For the text-containing cell, return its midpoint in (X, Y) coordinate format. 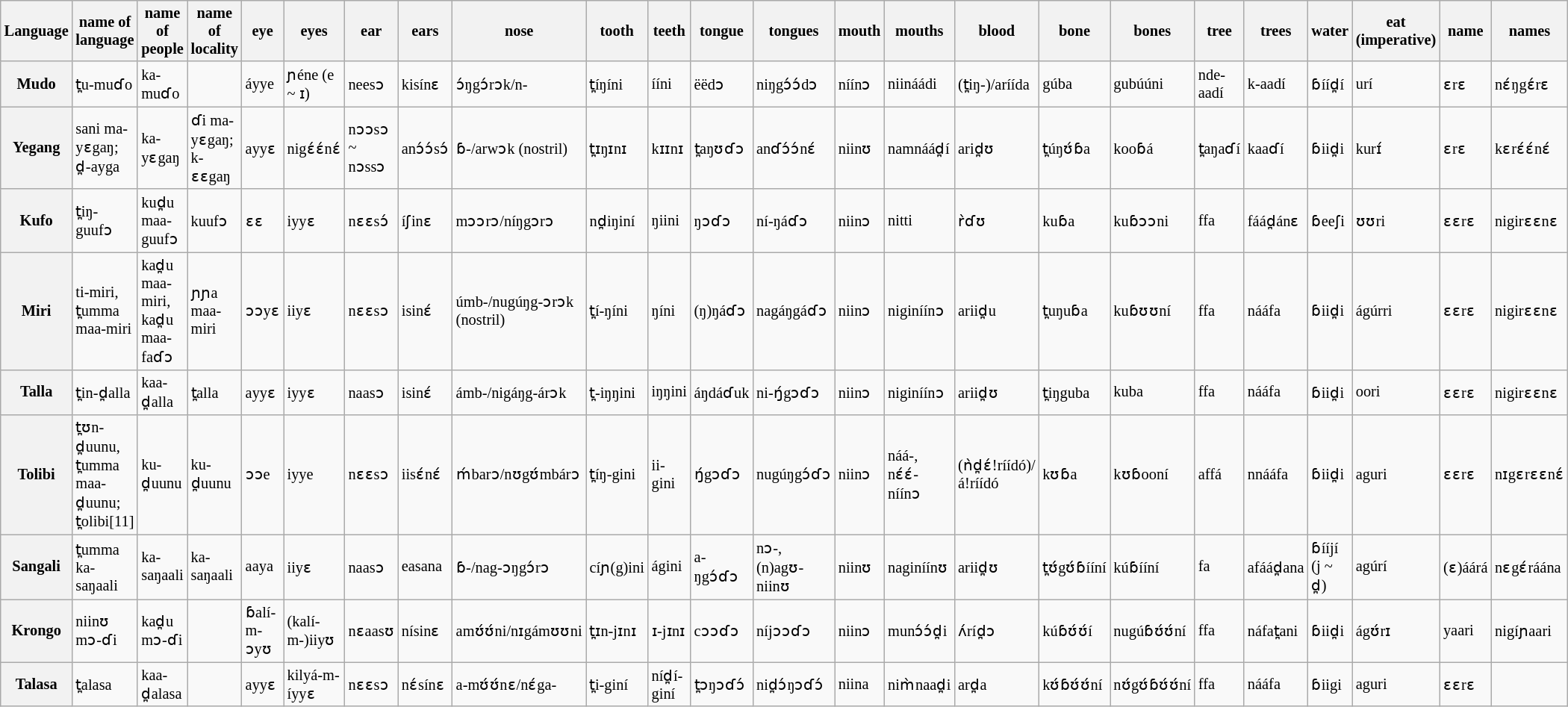
trees (1275, 31)
affá (1219, 475)
r̀ɗʊ (996, 221)
name (1465, 31)
tooth (617, 31)
ɗi ma-yɛgaŋ; k-ɛɛgaŋ (215, 148)
t̪ʊn-d̪uunu, t̪umma maa-d̪uunu; t̪olibi[11] (105, 475)
Language (37, 31)
nim̀naad̪i (919, 684)
(t̪iŋ-)/aríída (996, 84)
(kalí-m-)iiyʊ (314, 630)
amʊ́ʊ́ni/nɪgámʊʊni (520, 630)
cíɲ(g)ini (617, 567)
afáád̪ana (1275, 567)
names (1529, 31)
nɛgɛ́ráána (1529, 567)
t̪aŋaɗí (1219, 148)
a-ŋgɔ́ɗɔ (721, 567)
t̪íŋíni (617, 84)
oori (1396, 393)
ears (426, 31)
nugúŋgɔ́ɗɔ (794, 475)
kilyá-m-íyyɛ (314, 684)
aaya (263, 567)
ni-ŋ́gɔɗɔ (794, 393)
nid̪ɔ́ŋɔɗɔ́ (794, 684)
t̪alla (215, 393)
niinʊ mɔ-ɗi (105, 630)
ágúrri (1396, 311)
nigɛ́ɛ́nɛ́ (314, 148)
kuba (1153, 393)
náá-, nɛ́ɛ́-níínɔ (919, 475)
t̪u-muɗo (105, 84)
ɲéne (e ~ ɪ) (314, 84)
ííni (669, 84)
kaa-d̪alasa (162, 684)
bone (1074, 31)
nɛɛsɔ́ (372, 221)
ear (372, 31)
t̪íŋ-gini (617, 475)
Miri (37, 311)
t̪in-d̪alla (105, 393)
ɓ-/arwɔk (nostril) (520, 148)
t̪-iŋŋini (617, 393)
Krongo (37, 630)
nitti (919, 221)
agúrí (1396, 567)
ŋ́gɔɗɔ (721, 475)
kʊɓooní (1153, 475)
fa (1219, 567)
ʌ́ríd̪ɔ (996, 630)
ámb-/nigáŋg-árɔk (520, 393)
kɪɪnɪ (669, 148)
ɓ-/nag-ɔŋgɔ́rɔ (520, 567)
nde-aadí (1219, 84)
cɔɔɗɔ (721, 630)
ŋiini (669, 221)
iisɛ́nɛ́ (426, 475)
ɓííd̪í (1329, 84)
t̪i-giní (617, 684)
kooɓá (1153, 148)
níd̪í-giní (669, 684)
ka-yɛgaŋ (162, 148)
ɔɔe (263, 475)
kúɓʊ́ʊ́í (1074, 630)
ɪ-jɪnɪ (669, 630)
nɔɔsɔ ~ nɔssɔ (372, 148)
t̪í-ŋíni (617, 311)
ʊʊri (1396, 221)
t̪ɪn-jɪnɪ (617, 630)
t̪alasa (105, 684)
naginíínʊ (919, 567)
fáád̪ánɛ (1275, 221)
kuɓʊʊní (1153, 311)
niina (859, 684)
kad̪u maa-miri, kad̪u maa-faɗɔ (162, 311)
easana (426, 567)
mɔɔrɔ/níŋgɔrɔ (520, 221)
ní-ŋáɗɔ (794, 221)
t̪aŋʊɗɔ (721, 148)
t̪ɪŋɪnɪ (617, 148)
eye (263, 31)
níjɔɔɗɔ (794, 630)
eat (imperative) (1396, 31)
ágʊ́rɪ (1396, 630)
ɔɔyɛ (263, 311)
náfat̪ani (1275, 630)
anɗɔ́ɔ́nɛ́ (794, 148)
ka-muɗo (162, 84)
ḿbarɔ/nʊgʊ́mbárɔ (520, 475)
t̪uŋuɓa (1074, 311)
nose (520, 31)
sani ma-yɛgaŋ; d̪-ayga (105, 148)
ëëdɔ (721, 84)
ɓalí-m-ɔyʊ (263, 630)
tree (1219, 31)
Talasa (37, 684)
ɓííjí (j ~ d̪) (1329, 567)
kɛrɛ́ɛ́nɛ́ (1529, 148)
teeth (669, 31)
iŋŋini (669, 393)
gubúúni (1153, 84)
nagáŋgáɗɔ (794, 311)
kuɓɔɔni (1153, 221)
arid̪ʊ (996, 148)
(ǹd̪ɛ́!ríídó)/á!ríídó (996, 475)
kʊɓa (1074, 475)
t̪úŋʊ́ɓa (1074, 148)
íʃinɛ (426, 221)
kúɓííní (1153, 567)
níínɔ (859, 84)
namnáád̪í (919, 148)
ii-gini (669, 475)
kuufɔ (215, 221)
t̪iŋguba (1074, 393)
nɔ-, (n)agʊ-niinʊ (794, 567)
ŋíni (669, 311)
niŋgɔ́ɔ́dɔ (794, 84)
Mudo (37, 84)
mouth (859, 31)
t̪umma ka-saŋaali (105, 567)
Kufo (37, 221)
tongue (721, 31)
urí (1396, 84)
name of people (162, 31)
nigíɲaari (1529, 630)
anɔ́ɔ́sɔ́ (426, 148)
nɪgɛrɛɛnɛ́ (1529, 475)
kaaɗí (1275, 148)
nd̪iŋiní (617, 221)
t̪ʊ́gʊ́ɓííní (1074, 567)
ard̪a (996, 684)
Yegang (37, 148)
name of language (105, 31)
ɓiigi (1329, 684)
gúba (1074, 84)
water (1329, 31)
(ɛ)áárá (1465, 567)
tongues (794, 31)
nugúɓʊ́ʊ́ní (1153, 630)
kisínɛ (426, 84)
Sangali (37, 567)
neesɔ (372, 84)
áŋdáɗuk (721, 393)
kud̪u maa-guufɔ (162, 221)
yaari (1465, 630)
iyye (314, 475)
kuɓa (1074, 221)
ti-miri, t̪umma maa-miri (105, 311)
mouths (919, 31)
ɛɛ (263, 221)
blood (996, 31)
ágini (669, 567)
t̪iŋ-guufɔ (105, 221)
áyye (263, 84)
ɔ́ŋgɔ́rɔk/n- (520, 84)
munɔ́ɔ́d̪i (919, 630)
nísinɛ (426, 630)
eyes (314, 31)
Tolibi (37, 475)
nɛaasʊ (372, 630)
nnááfa (1275, 475)
t̪ɔŋɔɗɔ́ (721, 684)
úmb-/nugúŋg-ɔrɔk (nostril) (520, 311)
kʊ́ɓʊ́ʊ́ní (1074, 684)
ɓeeʃi (1329, 221)
k-aadí (1275, 84)
a-mʊ́ʊ́nɛ/nɛ́ga- (520, 684)
Talla (37, 393)
(ŋ)ŋáɗɔ (721, 311)
bones (1153, 31)
nʊ́gʊ́ɓʊ́ʊ́ní (1153, 684)
nɛ́ŋgɛ́rɛ (1529, 84)
kad̪u mɔ-ɗi (162, 630)
ariid̪u (996, 311)
ŋɔɗɔ (721, 221)
kaa-d̪alla (162, 393)
nɛ́sínɛ (426, 684)
kurɪ́ (1396, 148)
name of locality (215, 31)
ɲɲa maa-miri (215, 311)
niináádi (919, 84)
